Scan for the cell matching the given text and deliver its (X, Y) coordinate at center. 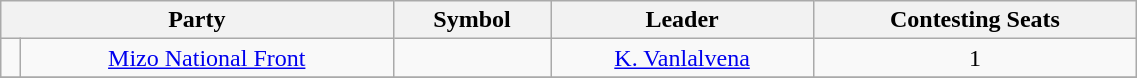
Party (197, 20)
1 (975, 58)
Leader (682, 20)
Symbol (472, 20)
K. Vanlalvena (682, 58)
Mizo National Front (207, 58)
Contesting Seats (975, 20)
